Return the (x, y) coordinate for the center point of the cell that contains the specified text.  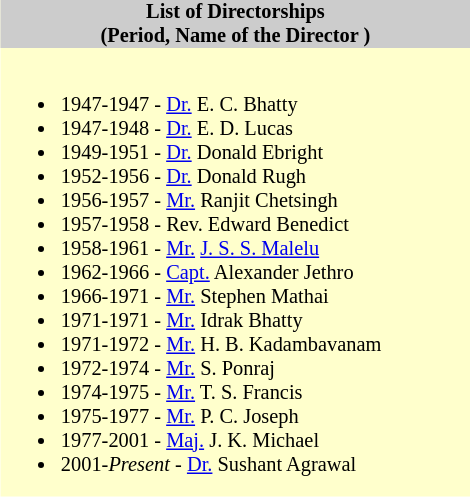
List of Directorships(Period, Name of the Director ) (236, 24)
